Locate the cell with the specified text and output its (X, Y) center coordinate. 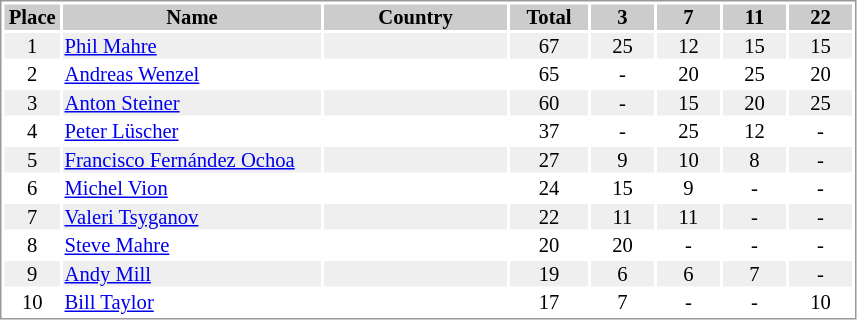
27 (549, 160)
4 (32, 131)
2 (32, 75)
Francisco Fernández Ochoa (192, 160)
Anton Steiner (192, 103)
Bill Taylor (192, 303)
Phil Mahre (192, 46)
Place (32, 17)
19 (549, 274)
37 (549, 131)
Name (192, 17)
Steve Mahre (192, 245)
67 (549, 46)
Country (416, 17)
17 (549, 303)
1 (32, 46)
5 (32, 160)
Michel Vion (192, 189)
Peter Lüscher (192, 131)
60 (549, 103)
65 (549, 75)
Andreas Wenzel (192, 75)
Total (549, 17)
Valeri Tsyganov (192, 217)
Andy Mill (192, 274)
24 (549, 189)
